From the cell containing the given text, extract its center point as [x, y] coordinate. 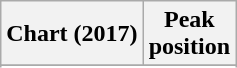
Peakposition [189, 34]
Chart (2017) [72, 34]
